Return the (X, Y) coordinate for the center point of the cell that contains the specified text.  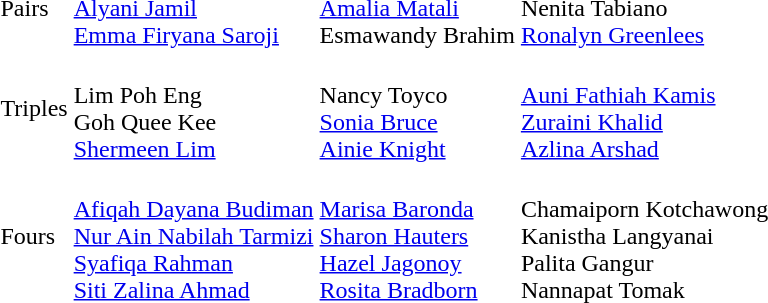
Lim Poh EngGoh Quee KeeShermeen Lim (194, 108)
Nancy ToycoSonia BruceAinie Knight (417, 108)
